Return (X, Y) of the center of cell containing provided text 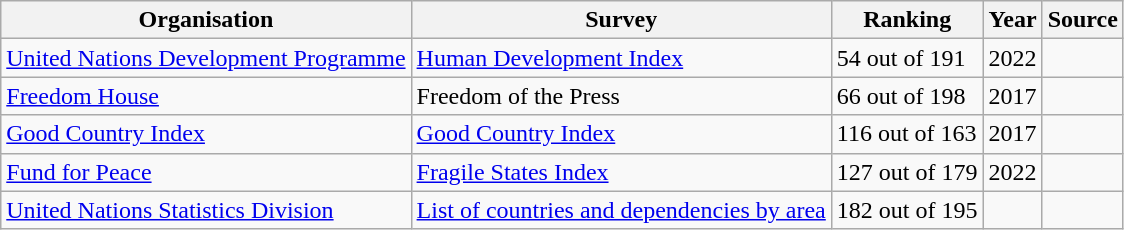
Fund for Peace (206, 172)
Year (1012, 20)
Survey (621, 20)
182 out of 195 (907, 210)
Organisation (206, 20)
Fragile States Index (621, 172)
United Nations Statistics Division (206, 210)
Freedom House (206, 96)
List of countries and dependencies by area (621, 210)
116 out of 163 (907, 134)
Human Development Index (621, 58)
54 out of 191 (907, 58)
Source (1082, 20)
Freedom of the Press (621, 96)
66 out of 198 (907, 96)
United Nations Development Programme (206, 58)
127 out of 179 (907, 172)
Ranking (907, 20)
